Detect which cell encompasses the target text, then output its [X, Y] center coordinate. 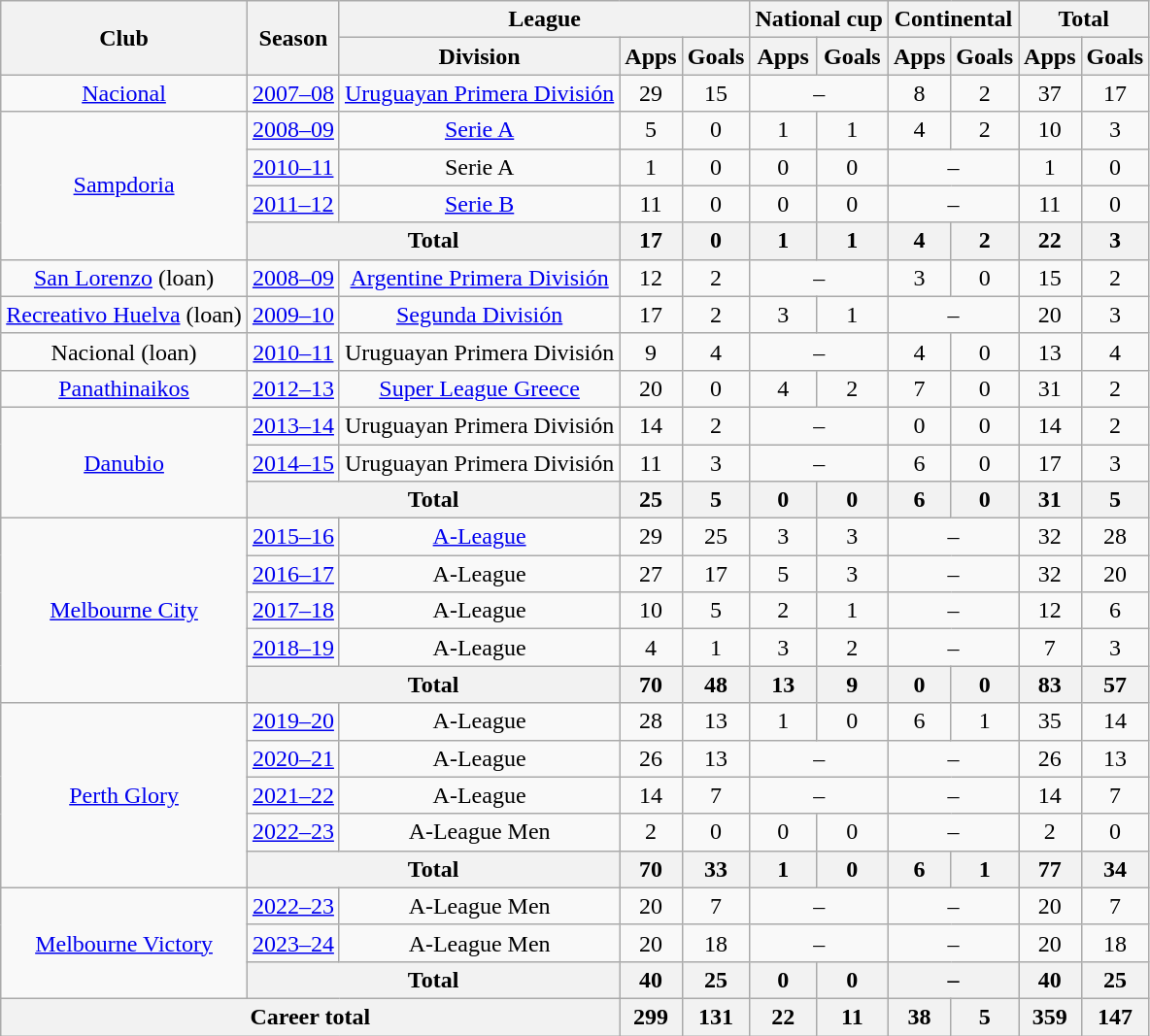
Panathinaikos [124, 388]
2014–15 [293, 463]
Division [479, 56]
2019–20 [293, 721]
Continental [953, 19]
27 [651, 574]
Season [293, 38]
Super League Greece [479, 388]
38 [919, 1017]
Career total [311, 1017]
8 [919, 93]
131 [716, 1017]
2018–19 [293, 648]
2016–17 [293, 574]
2023–24 [293, 943]
Recreativo Huelva (loan) [124, 315]
48 [716, 685]
Club [124, 38]
359 [1050, 1017]
Perth Glory [124, 795]
National cup [819, 19]
2017–18 [293, 611]
2015–16 [293, 537]
2013–14 [293, 425]
34 [1115, 869]
77 [1050, 869]
83 [1050, 685]
2021–22 [293, 795]
37 [1050, 93]
Sampdoria [124, 185]
2020–21 [293, 758]
Nacional (loan) [124, 351]
35 [1050, 721]
Melbourne Victory [124, 943]
2011–12 [293, 204]
Danubio [124, 462]
League [544, 19]
33 [716, 869]
2012–13 [293, 388]
Nacional [124, 93]
147 [1115, 1017]
San Lorenzo (loan) [124, 278]
299 [651, 1017]
57 [1115, 685]
2009–10 [293, 315]
Segunda División [479, 315]
2007–08 [293, 93]
Melbourne City [124, 611]
Serie B [479, 204]
Argentine Primera División [479, 278]
